Return the [x, y] coordinate for the center point of the cell that contains the specified text.  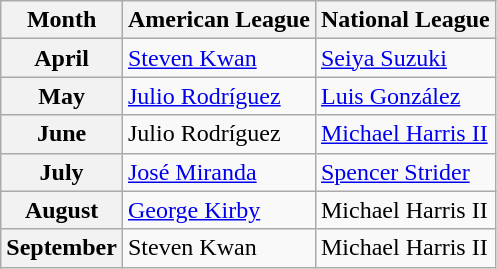
April [62, 58]
José Miranda [218, 172]
July [62, 172]
September [62, 248]
George Kirby [218, 210]
American League [218, 20]
Seiya Suzuki [405, 58]
May [62, 96]
Spencer Strider [405, 172]
Month [62, 20]
National League [405, 20]
June [62, 134]
Luis González [405, 96]
August [62, 210]
